Detect which cell encompasses the target text, then output its [X, Y] center coordinate. 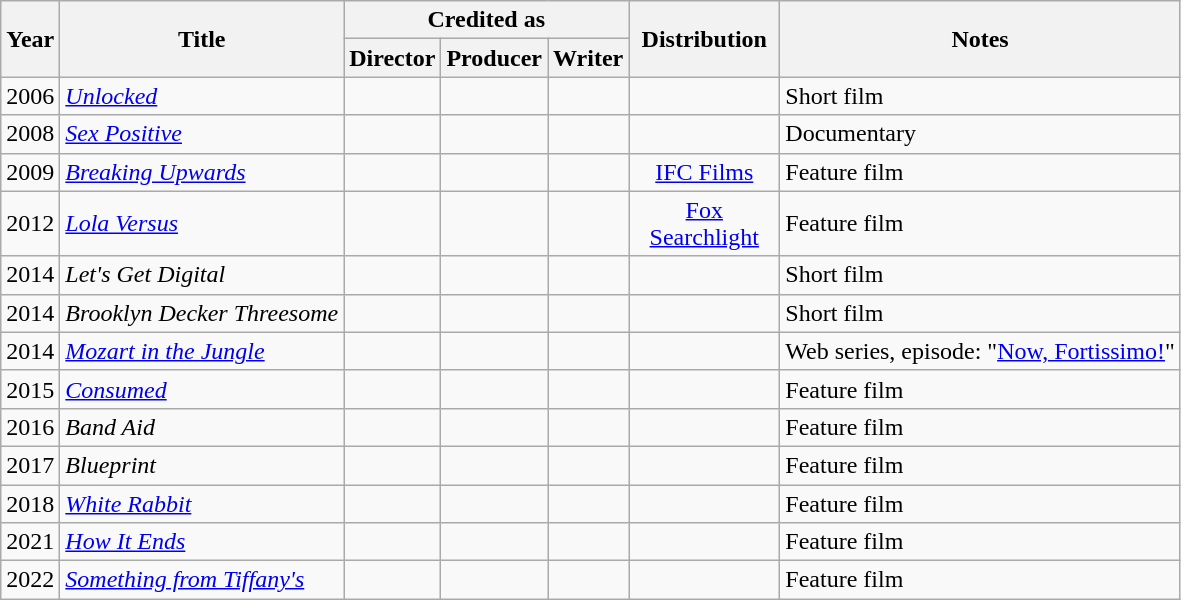
Director [392, 58]
Writer [588, 58]
Band Aid [202, 427]
Breaking Upwards [202, 172]
Year [30, 39]
Sex Positive [202, 134]
Web series, episode: "Now, Fortissimo!" [980, 351]
2009 [30, 172]
Something from Tiffany's [202, 580]
IFC Films [704, 172]
2021 [30, 542]
Documentary [980, 134]
2006 [30, 96]
2022 [30, 580]
2016 [30, 427]
Mozart in the Jungle [202, 351]
Lola Versus [202, 224]
2008 [30, 134]
White Rabbit [202, 503]
2018 [30, 503]
Notes [980, 39]
Consumed [202, 389]
Fox Searchlight [704, 224]
Producer [494, 58]
How It Ends [202, 542]
2015 [30, 389]
2012 [30, 224]
Let's Get Digital [202, 275]
2017 [30, 465]
Brooklyn Decker Threesome [202, 313]
Distribution [704, 39]
Title [202, 39]
Credited as [486, 20]
Unlocked [202, 96]
Blueprint [202, 465]
